From the cell containing the given text, extract its center point as (x, y) coordinate. 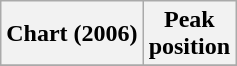
Chart (2006) (72, 34)
Peakposition (189, 34)
